Return [X, Y] of the center of cell containing provided text 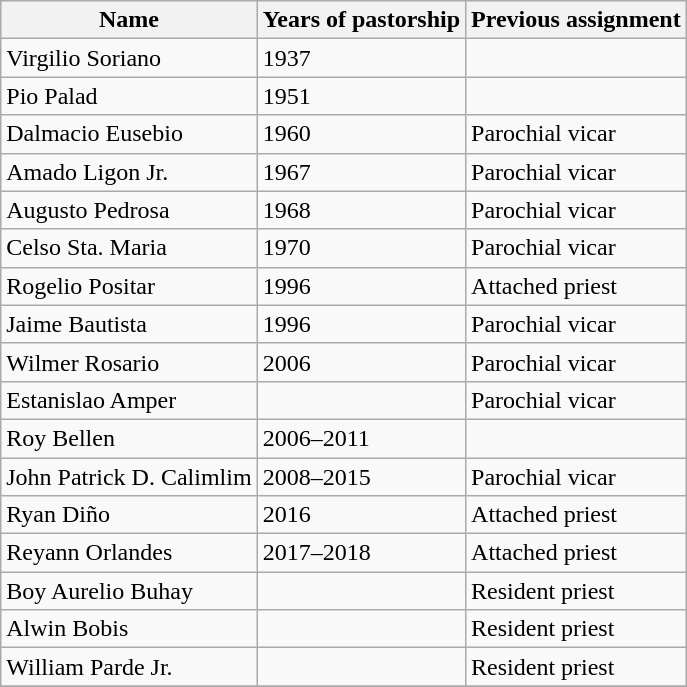
Rogelio Positar [129, 286]
Augusto Pedrosa [129, 210]
1937 [361, 58]
Years of pastorship [361, 20]
Jaime Bautista [129, 324]
Name [129, 20]
1967 [361, 172]
1970 [361, 248]
Dalmacio Eusebio [129, 134]
Roy Bellen [129, 438]
Reyann Orlandes [129, 553]
2006 [361, 362]
2006–2011 [361, 438]
2016 [361, 515]
Alwin Bobis [129, 629]
2008–2015 [361, 477]
1968 [361, 210]
1960 [361, 134]
2017–2018 [361, 553]
Amado Ligon Jr. [129, 172]
John Patrick D. Calimlim [129, 477]
Celso Sta. Maria [129, 248]
Previous assignment [576, 20]
1951 [361, 96]
Estanislao Amper [129, 400]
Virgilio Soriano [129, 58]
Pio Palad [129, 96]
Ryan Diño [129, 515]
William Parde Jr. [129, 667]
Boy Aurelio Buhay [129, 591]
Wilmer Rosario [129, 362]
